Return [x, y] of the center of cell containing provided text 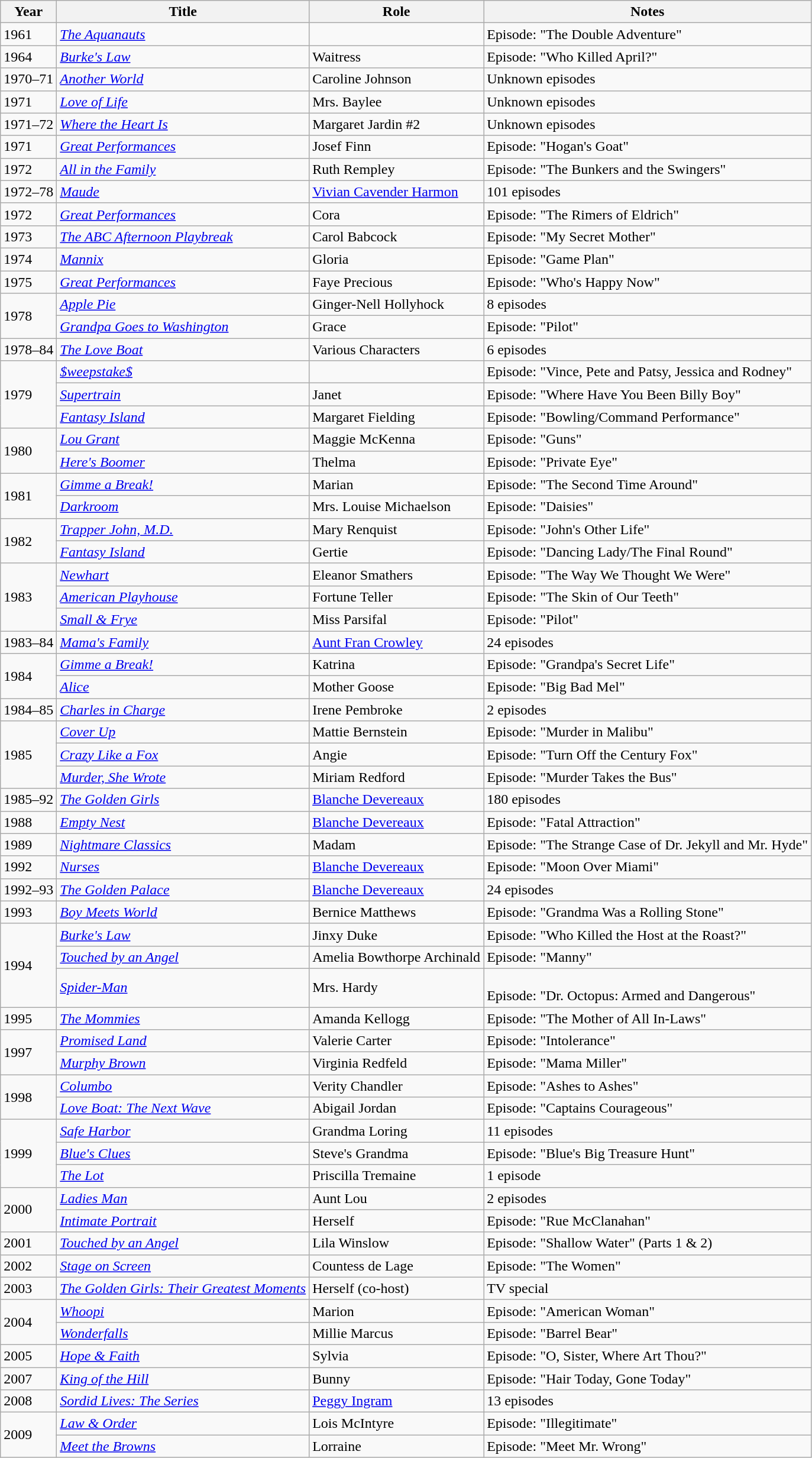
Meet the Browns [183, 1446]
Faye Precious [396, 282]
Episode: "Dr. Octopus: Armed and Dangerous" [648, 988]
Episode: "The Way We Thought We Were" [648, 574]
The Lot [183, 1176]
Bernice Matthews [396, 912]
Episode: "The Double Adventure" [648, 34]
1978–84 [28, 350]
Wonderfalls [183, 1333]
Alice [183, 687]
Trapper John, M.D. [183, 529]
Spider-Man [183, 988]
Episode: "Ashes to Ashes" [648, 1086]
Cora [396, 214]
1997 [28, 1052]
11 episodes [648, 1131]
Ginger-Nell Hollyhock [396, 305]
Mother Goose [396, 687]
Small & Frye [183, 619]
The Golden Girls: Their Greatest Moments [183, 1288]
Carol Babcock [396, 237]
Episode: "Blue's Big Treasure Hunt" [648, 1153]
Episode: "The Mother of All In-Laws" [648, 1018]
Episode: "Hair Today, Gone Today" [648, 1379]
Mannix [183, 259]
Episode: "Who Killed April?" [648, 57]
Thelma [396, 462]
Ladies Man [183, 1198]
Sordid Lives: The Series [183, 1401]
The Golden Girls [183, 800]
Janet [396, 395]
Marion [396, 1311]
Episode: "American Woman" [648, 1311]
1961 [28, 34]
Law & Order [183, 1424]
2002 [28, 1266]
Nightmare Classics [183, 845]
The Love Boat [183, 350]
Lou Grant [183, 439]
Episode: "Illegitimate" [648, 1424]
Nurses [183, 867]
1975 [28, 282]
Aunt Fran Crowley [396, 642]
Role [396, 12]
Various Characters [396, 350]
Episode: "Turn Off the Century Fox" [648, 755]
Grandma Loring [396, 1131]
2008 [28, 1401]
1979 [28, 395]
Peggy Ingram [396, 1401]
Boy Meets World [183, 912]
1985–92 [28, 800]
1980 [28, 451]
Episode: "Fatal Attraction" [648, 822]
Maggie McKenna [396, 439]
1988 [28, 822]
Margaret Fielding [396, 417]
Episode: "Captains Courageous" [648, 1108]
TV special [648, 1288]
Mrs. Hardy [396, 988]
1983–84 [28, 642]
Supertrain [183, 395]
Gloria [396, 259]
1982 [28, 541]
Steve's Grandma [396, 1153]
1972–78 [28, 192]
Whoopi [183, 1311]
Miriam Redford [396, 777]
Episode: "O, Sister, Where Art Thou?" [648, 1356]
Mama's Family [183, 642]
1984 [28, 676]
Grace [396, 327]
1973 [28, 237]
Blue's Clues [183, 1153]
1970–71 [28, 79]
Sylvia [396, 1356]
Lorraine [396, 1446]
Lois McIntyre [396, 1424]
101 episodes [648, 192]
The ABC Afternoon Playbreak [183, 237]
Episode: "Guns" [648, 439]
Episode: "The Second Time Around" [648, 484]
Murphy Brown [183, 1063]
Angie [396, 755]
Episode: "John's Other Life" [648, 529]
King of the Hill [183, 1379]
Ruth Rempley [396, 169]
1 episode [648, 1176]
Stage on Screen [183, 1266]
Amelia Bowthorpe Archinald [396, 957]
13 episodes [648, 1401]
Katrina [396, 665]
Marian [396, 484]
Episode: "Meet Mr. Wrong" [648, 1446]
180 episodes [648, 800]
Aunt Lou [396, 1198]
Cover Up [183, 732]
The Aquanauts [183, 34]
Episode: "The Rimers of Eldrich" [648, 214]
Episode: "Grandpa's Secret Life" [648, 665]
Episode: "Who Killed the Host at the Roast?" [648, 935]
Darkroom [183, 507]
Amanda Kellogg [396, 1018]
Here's Boomer [183, 462]
Episode: "Moon Over Miami" [648, 867]
Episode: "The Bunkers and the Swingers" [648, 169]
Eleanor Smathers [396, 574]
1998 [28, 1097]
Episode: "Manny" [648, 957]
Priscilla Tremaine [396, 1176]
1993 [28, 912]
Grandpa Goes to Washington [183, 327]
Episode: "The Strange Case of Dr. Jekyll and Mr. Hyde" [648, 845]
Episode: "Game Plan" [648, 259]
Miss Parsifal [396, 619]
6 episodes [648, 350]
Title [183, 12]
Another World [183, 79]
Love Boat: The Next Wave [183, 1108]
2007 [28, 1379]
Columbo [183, 1086]
Episode: "The Skin of Our Teeth" [648, 597]
1978 [28, 316]
Episode: "Murder in Malibu" [648, 732]
1999 [28, 1153]
2001 [28, 1243]
Episode: "Daisies" [648, 507]
Love of Life [183, 102]
1971–72 [28, 124]
All in the Family [183, 169]
Where the Heart Is [183, 124]
Episode: "Murder Takes the Bus" [648, 777]
Intimate Portrait [183, 1221]
1992 [28, 867]
1989 [28, 845]
Irene Pembroke [396, 710]
$weepstake$ [183, 372]
Margaret Jardin #2 [396, 124]
Episode: "My Secret Mother" [648, 237]
1992–93 [28, 890]
Waitress [396, 57]
Crazy Like a Fox [183, 755]
2004 [28, 1322]
Empty Nest [183, 822]
1974 [28, 259]
Apple Pie [183, 305]
Countess de Lage [396, 1266]
Mattie Bernstein [396, 732]
Promised Land [183, 1041]
Maude [183, 192]
Josef Finn [396, 147]
Episode: "Private Eye" [648, 462]
Lila Winslow [396, 1243]
Mrs. Baylee [396, 102]
Virginia Redfeld [396, 1063]
Episode: "Grandma Was a Rolling Stone" [648, 912]
Safe Harbor [183, 1131]
Episode: "Hogan's Goat" [648, 147]
1983 [28, 597]
1985 [28, 755]
Hope & Faith [183, 1356]
Gertie [396, 552]
American Playhouse [183, 597]
Fortune Teller [396, 597]
1964 [28, 57]
2009 [28, 1435]
Notes [648, 12]
Millie Marcus [396, 1333]
The Golden Palace [183, 890]
Vivian Cavender Harmon [396, 192]
2005 [28, 1356]
8 episodes [648, 305]
Episode: "Intolerance" [648, 1041]
Episode: "Barrel Bear" [648, 1333]
Mary Renquist [396, 529]
Episode: "Bowling/Command Performance" [648, 417]
Episode: "Who's Happy Now" [648, 282]
1995 [28, 1018]
1981 [28, 496]
Charles in Charge [183, 710]
2000 [28, 1210]
The Mommies [183, 1018]
2003 [28, 1288]
Madam [396, 845]
Herself [396, 1221]
Episode: "The Women" [648, 1266]
Caroline Johnson [396, 79]
Mrs. Louise Michaelson [396, 507]
Episode: "Where Have You Been Billy Boy" [648, 395]
Bunny [396, 1379]
Episode: "Mama Miller" [648, 1063]
Episode: "Dancing Lady/The Final Round" [648, 552]
Episode: "Rue McClanahan" [648, 1221]
Newhart [183, 574]
1994 [28, 965]
Year [28, 12]
Abigail Jordan [396, 1108]
1984–85 [28, 710]
Herself (co-host) [396, 1288]
Episode: "Big Bad Mel" [648, 687]
Valerie Carter [396, 1041]
Episode: "Vince, Pete and Patsy, Jessica and Rodney" [648, 372]
Jinxy Duke [396, 935]
Episode: "Shallow Water" (Parts 1 & 2) [648, 1243]
Verity Chandler [396, 1086]
Murder, She Wrote [183, 777]
